Provide the (X, Y) coordinate of the cell's center where the given text is located.  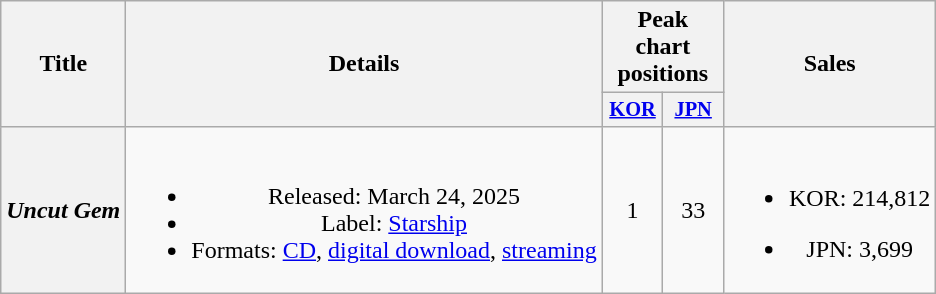
Title (64, 64)
Peak chart positions (662, 47)
1 (632, 210)
KOR: 214,812JPN: 3,699 (829, 210)
KOR (632, 110)
Released: March 24, 2025Label: StarshipFormats: CD, digital download, streaming (364, 210)
JPN (694, 110)
Sales (829, 64)
33 (694, 210)
Details (364, 64)
Uncut Gem (64, 210)
